Output the (x, y) coordinate of the center of the cell containing the given text.  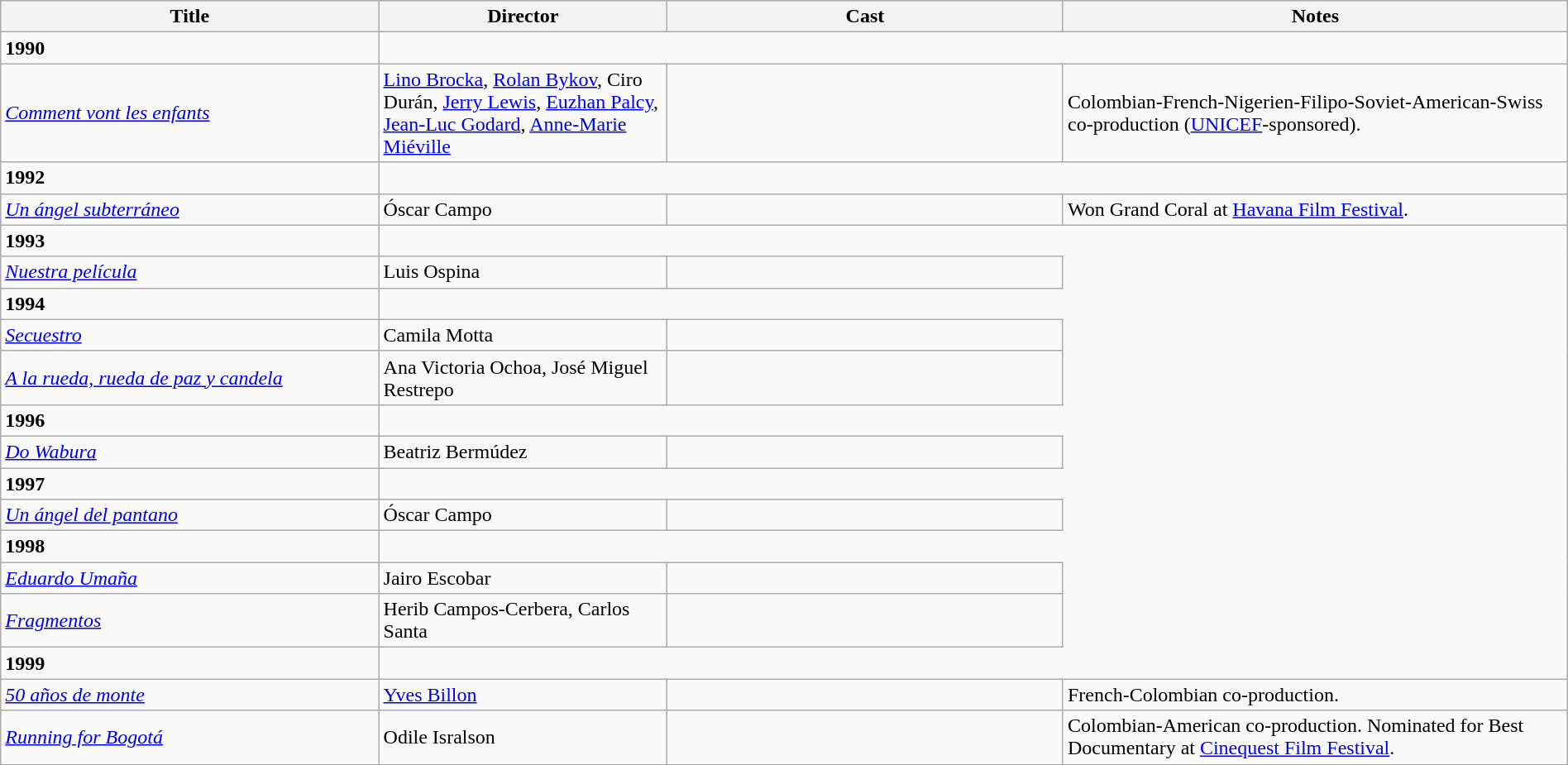
A la rueda, rueda de paz y candela (190, 377)
Colombian-American co-production. Nominated for Best Documentary at Cinequest Film Festival. (1315, 738)
Comment vont les enfants (190, 112)
1994 (190, 304)
French-Colombian co-production. (1315, 695)
Camila Motta (523, 335)
Beatriz Bermúdez (523, 452)
1999 (190, 663)
Running for Bogotá (190, 738)
Eduardo Umaña (190, 578)
Director (523, 17)
Do Wabura (190, 452)
Odile Isralson (523, 738)
Luis Ospina (523, 272)
Cast (865, 17)
50 años de monte (190, 695)
Title (190, 17)
Colombian-French-Nigerien-Filipo-Soviet-American-Swiss co-production (UNICEF-sponsored). (1315, 112)
Secuestro (190, 335)
Yves Billon (523, 695)
Nuestra película (190, 272)
Fragmentos (190, 620)
1993 (190, 241)
1990 (190, 48)
Herib Campos-Cerbera, Carlos Santa (523, 620)
Ana Victoria Ochoa, José Miguel Restrepo (523, 377)
Lino Brocka, Rolan Bykov, Ciro Durán, Jerry Lewis, Euzhan Palcy, Jean-Luc Godard, Anne-Marie Miéville (523, 112)
Un ángel subterráneo (190, 209)
1996 (190, 420)
Notes (1315, 17)
1998 (190, 547)
1997 (190, 484)
Jairo Escobar (523, 578)
Won Grand Coral at Havana Film Festival. (1315, 209)
1992 (190, 178)
Un ángel del pantano (190, 515)
